Search for the cell housing the specified text and yield its (X, Y) center coordinate. 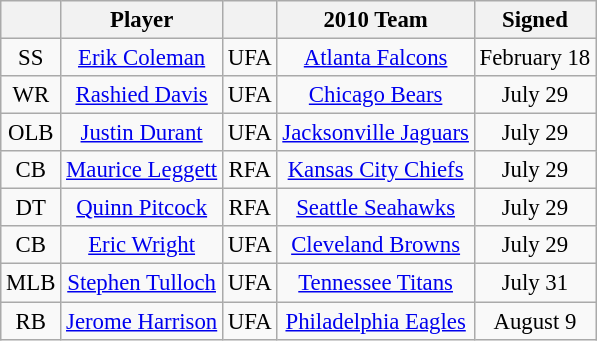
Atlanta Falcons (376, 58)
July 31 (534, 283)
Chicago Bears (376, 95)
SS (31, 58)
WR (31, 95)
OLB (31, 133)
Jerome Harrison (142, 321)
Signed (534, 20)
2010 Team (376, 20)
Philadelphia Eagles (376, 321)
DT (31, 208)
Stephen Tulloch (142, 283)
Eric Wright (142, 245)
Seattle Seahawks (376, 208)
Cleveland Browns (376, 245)
Erik Coleman (142, 58)
Quinn Pitcock (142, 208)
Rashied Davis (142, 95)
MLB (31, 283)
Kansas City Chiefs (376, 170)
RB (31, 321)
Player (142, 20)
Maurice Leggett (142, 170)
August 9 (534, 321)
Justin Durant (142, 133)
Tennessee Titans (376, 283)
Jacksonville Jaguars (376, 133)
February 18 (534, 58)
